Find where the given text appears and provide that cell's center as (x, y) coordinate. 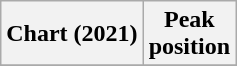
Chart (2021) (72, 34)
Peakposition (189, 34)
